Capture the cell that displays the provided text and extract its (x, y) central coordinate. 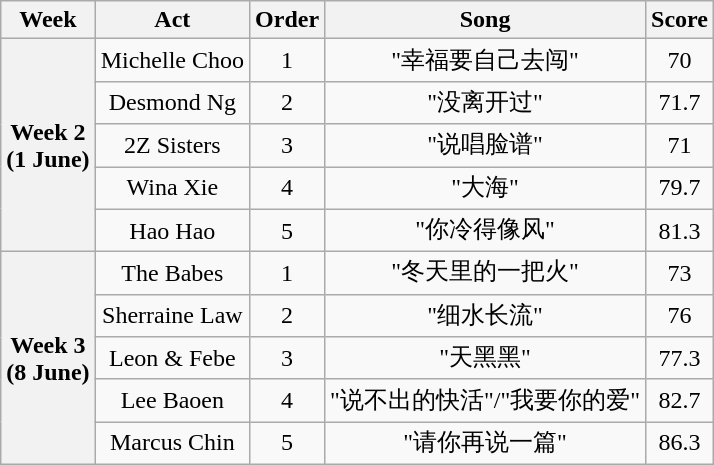
Michelle Choo (172, 60)
81.3 (680, 230)
Act (172, 20)
Desmond Ng (172, 102)
71.7 (680, 102)
Sherraine Law (172, 316)
"没离开过" (486, 102)
76 (680, 316)
"请你再说一篇" (486, 444)
Wina Xie (172, 188)
"说唱脸谱" (486, 146)
Hao Hao (172, 230)
The Babes (172, 274)
Song (486, 20)
79.7 (680, 188)
Lee Baoen (172, 400)
Marcus Chin (172, 444)
70 (680, 60)
2Z Sisters (172, 146)
82.7 (680, 400)
Week 2(1 June) (48, 146)
"大海" (486, 188)
"天黑黑" (486, 358)
"你冷得像风" (486, 230)
"幸福要自己去闯" (486, 60)
Leon & Febe (172, 358)
86.3 (680, 444)
71 (680, 146)
Week 3(8 June) (48, 358)
73 (680, 274)
"冬天里的一把火" (486, 274)
Week (48, 20)
"细水长流" (486, 316)
Score (680, 20)
Order (288, 20)
77.3 (680, 358)
"说不出的快活"/"我要你的爱" (486, 400)
